Return (X, Y) of the center of cell containing provided text 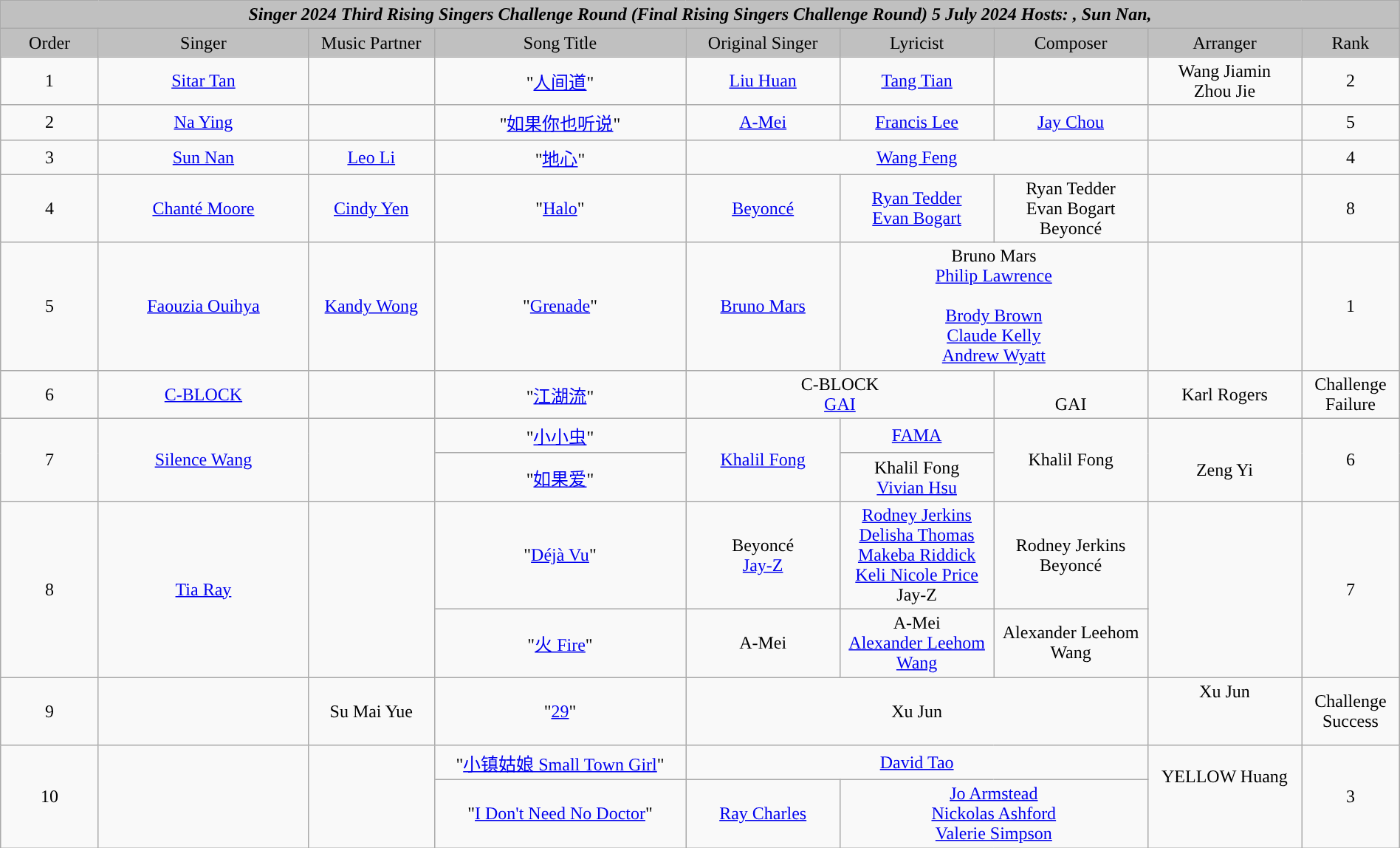
Rank (1351, 43)
Khalil FongVivian Hsu (916, 477)
Jo ArmsteadNickolas AshfordValerie Simpson (994, 814)
Challenge Failure (1351, 394)
"Halo" (560, 208)
"地心" (560, 157)
Karl Rogers (1224, 394)
YELLOW Huang (1224, 796)
Beyoncé (763, 208)
Sitar Tan (203, 81)
Ray Charles (763, 814)
"江湖流" (560, 394)
David Tao (917, 762)
Challenge Success (1351, 711)
Song Title (560, 43)
Na Ying (203, 123)
Composer (1071, 43)
"人间道" (560, 81)
Francis Lee (916, 123)
C-BLOCK (203, 394)
Ryan TedderEvan BogartBeyoncé (1071, 208)
9 (50, 711)
Tia Ray (203, 589)
Singer 2024 Third Rising Singers Challenge Round (Final Rising Singers Challenge Round) 5 July 2024 Hosts: , Sun Nan, (700, 15)
"Grenade" (560, 306)
Tang Tian (916, 81)
Chanté Moore (203, 208)
Order (50, 43)
Jay Chou (1071, 123)
Singer (203, 43)
"火 Fire" (560, 643)
BeyoncéJay-Z (763, 555)
C-BLOCKGAI (840, 394)
"小小虫" (560, 436)
"I Don't Need No Doctor" (560, 814)
GAI (1071, 394)
Rodney JerkinsBeyoncé (1071, 555)
Faouzia Ouihya (203, 306)
Leo Li (371, 157)
Cindy Yen (371, 208)
Wang JiaminZhou Jie (1224, 81)
Lyricist (916, 43)
Rodney JerkinsDelisha ThomasMakeba RiddickKeli Nicole PriceJay-Z (916, 555)
Silence Wang (203, 459)
Wang Feng (917, 157)
Alexander Leehom Wang (1071, 643)
"Déjà Vu" (560, 555)
Bruno Mars (763, 306)
Arranger (1224, 43)
Liu Huan (763, 81)
Su Mai Yue (371, 711)
Ryan TedderEvan Bogart (916, 208)
"如果爱" (560, 477)
Sun Nan (203, 157)
Bruno MarsPhilip LawrenceBrody BrownClaude KellyAndrew Wyatt (994, 306)
FAMA (916, 436)
"29" (560, 711)
Music Partner (371, 43)
A-MeiAlexander Leehom Wang (916, 643)
"小镇姑娘 Small Town Girl" (560, 762)
Kandy Wong (371, 306)
Zeng Yi (1224, 459)
"如果你也听说" (560, 123)
10 (50, 796)
Original Singer (763, 43)
